Locate the cell with the specified text and output its [x, y] center coordinate. 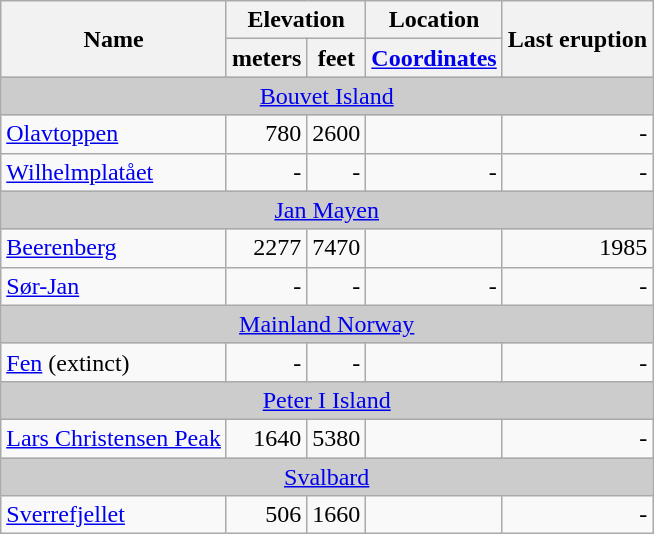
meters [266, 58]
2600 [336, 134]
2277 [266, 248]
1640 [266, 438]
506 [266, 515]
Beerenberg [114, 248]
Elevation [296, 20]
Coordinates [434, 58]
Sør-Jan [114, 286]
5380 [336, 438]
Bouvet Island [327, 96]
1985 [577, 248]
feet [336, 58]
7470 [336, 248]
Lars Christensen Peak [114, 438]
Last eruption [577, 39]
Svalbard [327, 477]
Location [434, 20]
Fen (extinct) [114, 362]
Name [114, 39]
Jan Mayen [327, 210]
Peter I Island [327, 400]
1660 [336, 515]
Mainland Norway [327, 324]
Olavtoppen [114, 134]
Wilhelmplatået [114, 172]
Sverrefjellet [114, 515]
780 [266, 134]
